Pinpoint the cell where the given text exists, returning its (X, Y) midpoint coordinate. 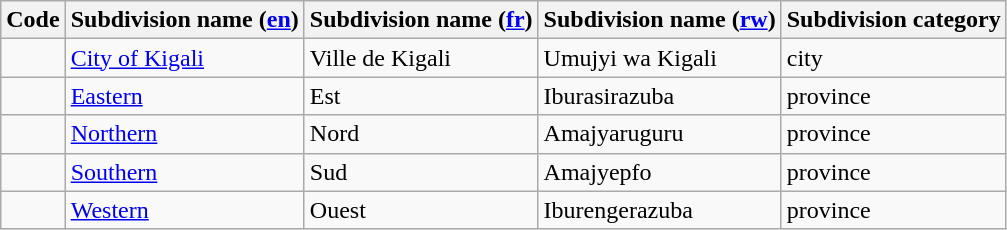
Northern (184, 134)
Subdivision name (fr) (421, 20)
Umujyi wa Kigali (660, 58)
Eastern (184, 96)
Western (184, 210)
Amajyepfo (660, 172)
Subdivision name (en) (184, 20)
Est (421, 96)
Subdivision category (894, 20)
Nord (421, 134)
Iburasirazuba (660, 96)
City of Kigali (184, 58)
city (894, 58)
Iburengerazuba (660, 210)
Code (33, 20)
Subdivision name (rw) (660, 20)
Sud (421, 172)
Amajyaruguru (660, 134)
Southern (184, 172)
Ouest (421, 210)
Ville de Kigali (421, 58)
